Extract the [x, y] coordinate from the center of the cell holding the provided text.  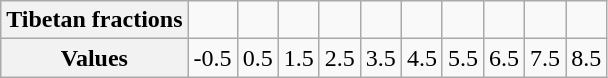
1.5 [298, 58]
Tibetan fractions [94, 20]
7.5 [546, 58]
8.5 [586, 58]
2.5 [340, 58]
-0.5 [212, 58]
5.5 [462, 58]
4.5 [422, 58]
Values [94, 58]
0.5 [258, 58]
6.5 [504, 58]
3.5 [380, 58]
